From the cell containing the given text, extract its center point as [x, y] coordinate. 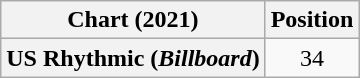
34 [312, 58]
Position [312, 20]
Chart (2021) [133, 20]
US Rhythmic (Billboard) [133, 58]
